Provide the (x, y) coordinate of the cell's center where the given text is located.  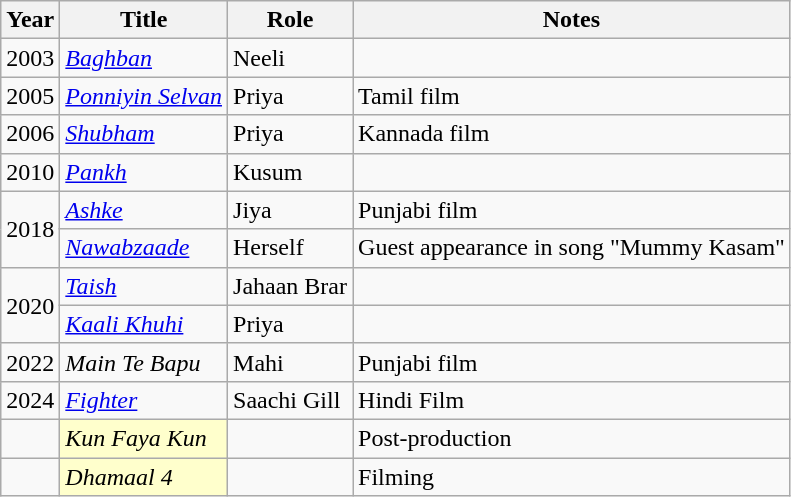
Pankh (144, 172)
Taish (144, 286)
Nawabzaade (144, 248)
Fighter (144, 400)
Kaali Khuhi (144, 324)
Hindi Film (572, 400)
Notes (572, 20)
Jiya (290, 210)
Jahaan Brar (290, 286)
Herself (290, 248)
Ashke (144, 210)
Kun Faya Kun (144, 438)
Shubham (144, 134)
2020 (30, 305)
2003 (30, 58)
2024 (30, 400)
2018 (30, 229)
Role (290, 20)
Dhamaal 4 (144, 477)
Year (30, 20)
Ponniyin Selvan (144, 96)
2022 (30, 362)
Filming (572, 477)
2006 (30, 134)
Kusum (290, 172)
2005 (30, 96)
Kannada film (572, 134)
Post-production (572, 438)
Main Te Bapu (144, 362)
Neeli (290, 58)
2010 (30, 172)
Saachi Gill (290, 400)
Guest appearance in song "Mummy Kasam" (572, 248)
Title (144, 20)
Mahi (290, 362)
Baghban (144, 58)
Tamil film (572, 96)
